Determine the (X, Y) coordinate at the center of the cell enclosing the given text.  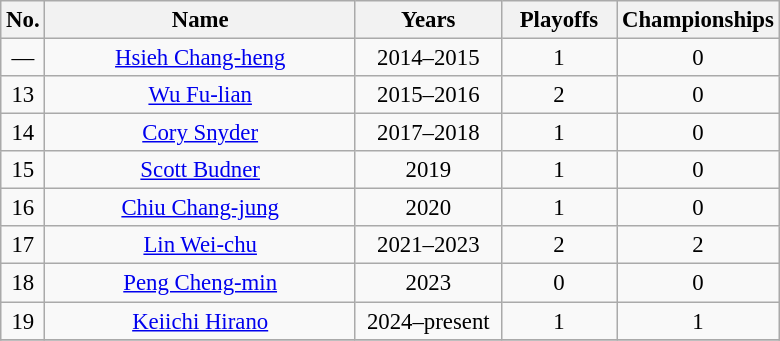
2020 (428, 208)
Years (428, 20)
Chiu Chang-jung (200, 208)
2015–2016 (428, 95)
18 (23, 283)
17 (23, 245)
2019 (428, 170)
2017–2018 (428, 133)
19 (23, 321)
Hsieh Chang-heng (200, 58)
2014–2015 (428, 58)
Peng Cheng-min (200, 283)
Scott Budner (200, 170)
Name (200, 20)
16 (23, 208)
Playoffs (559, 20)
15 (23, 170)
Championships (698, 20)
— (23, 58)
2023 (428, 283)
14 (23, 133)
No. (23, 20)
Lin Wei-chu (200, 245)
Wu Fu-lian (200, 95)
13 (23, 95)
2021–2023 (428, 245)
2024–present (428, 321)
Cory Snyder (200, 133)
Keiichi Hirano (200, 321)
